Extract the (X, Y) coordinate from the center of the cell holding the provided text.  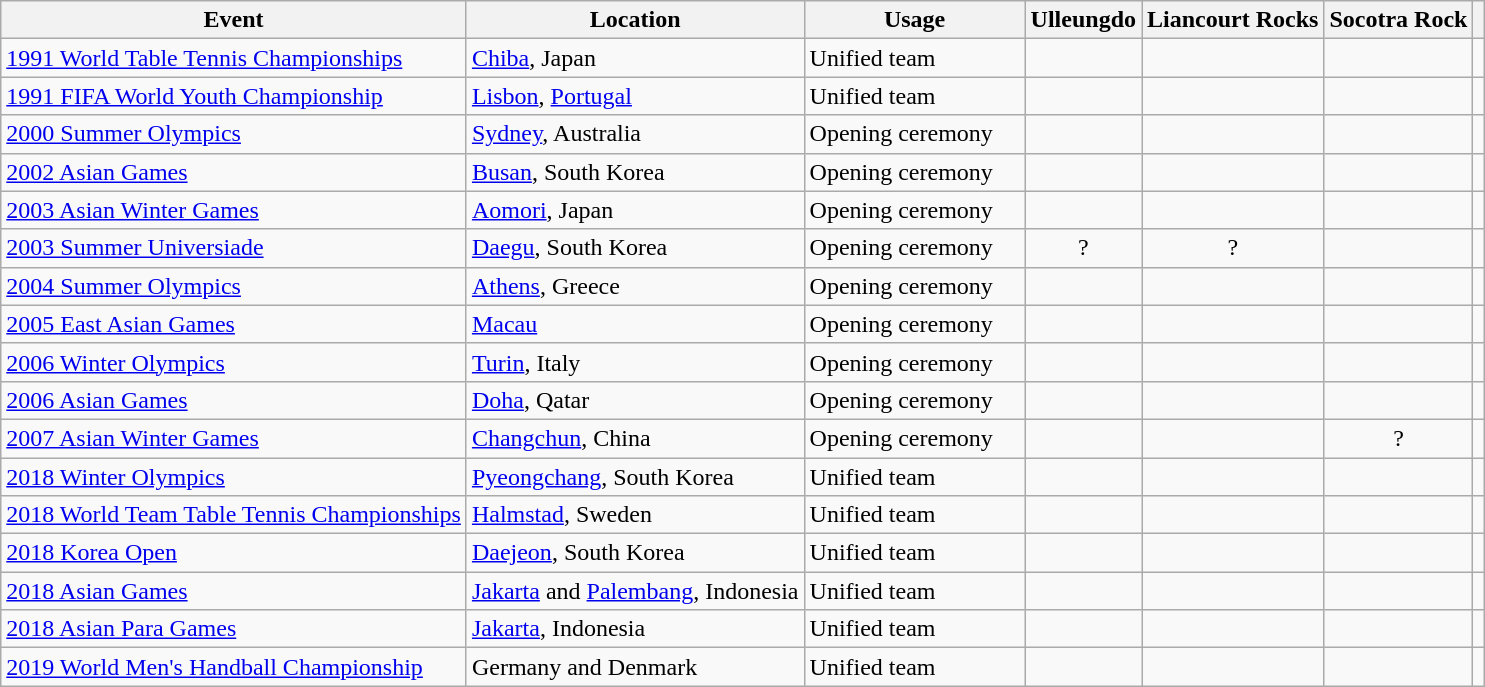
Doha, Qatar (635, 400)
2007 Asian Winter Games (234, 438)
2000 Summer Olympics (234, 134)
2006 Asian Games (234, 400)
Turin, Italy (635, 362)
Sydney, Australia (635, 134)
2005 East Asian Games (234, 324)
Daejeon, South Korea (635, 553)
1991 FIFA World Youth Championship (234, 96)
Aomori, Japan (635, 210)
2018 Korea Open (234, 553)
Ulleungdo (1083, 20)
Chiba, Japan (635, 58)
2018 Winter Olympics (234, 477)
2018 Asian Para Games (234, 629)
Liancourt Rocks (1233, 20)
Daegu, South Korea (635, 248)
Changchun, China (635, 438)
Halmstad, Sweden (635, 515)
2003 Summer Universiade (234, 248)
Location (635, 20)
2019 World Men's Handball Championship (234, 667)
1991 World Table Tennis Championships (234, 58)
Event (234, 20)
Usage (914, 20)
2006 Winter Olympics (234, 362)
Athens, Greece (635, 286)
Busan, South Korea (635, 172)
Lisbon, Portugal (635, 96)
Germany and Denmark (635, 667)
2018 Asian Games (234, 591)
Pyeongchang, South Korea (635, 477)
2004 Summer Olympics (234, 286)
Jakarta and Palembang, Indonesia (635, 591)
Macau (635, 324)
2002 Asian Games (234, 172)
Socotra Rock (1398, 20)
2018 World Team Table Tennis Championships (234, 515)
Jakarta, Indonesia (635, 629)
2003 Asian Winter Games (234, 210)
